Find where the given text appears and provide that cell's center as (x, y) coordinate. 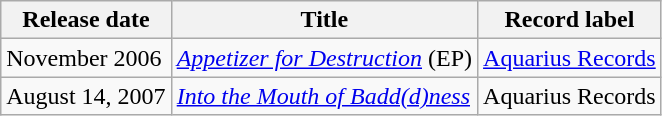
November 2006 (86, 58)
Title (324, 20)
August 14, 2007 (86, 96)
Release date (86, 20)
Into the Mouth of Badd(d)ness (324, 96)
Record label (570, 20)
Appetizer for Destruction (EP) (324, 58)
